Provide the (x, y) coordinate of the cell's center where the given text is located.  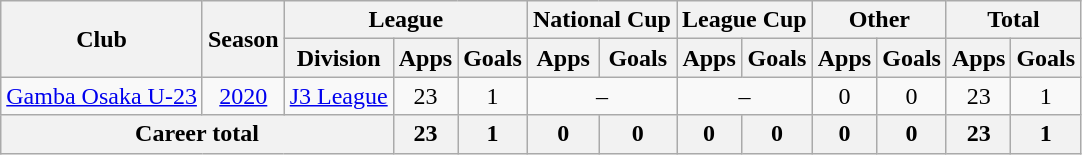
Career total (197, 134)
J3 League (338, 96)
Club (102, 39)
League Cup (744, 20)
National Cup (602, 20)
Other (879, 20)
2020 (243, 96)
Season (243, 39)
Division (338, 58)
Gamba Osaka U-23 (102, 96)
League (406, 20)
Total (1013, 20)
